Output the (X, Y) coordinate of the center of the cell containing the given text.  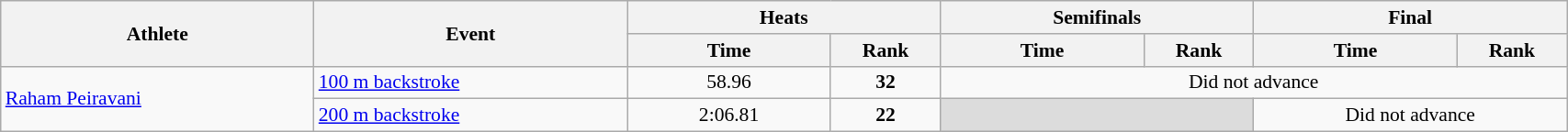
32 (886, 82)
Final (1411, 17)
58.96 (729, 82)
2:06.81 (729, 115)
Athlete (158, 33)
22 (886, 115)
Heats (784, 17)
Event (470, 33)
Semifinals (1097, 17)
Raham Peiravani (158, 99)
200 m backstroke (470, 115)
100 m backstroke (470, 82)
